Search for the cell housing the specified text and yield its (X, Y) center coordinate. 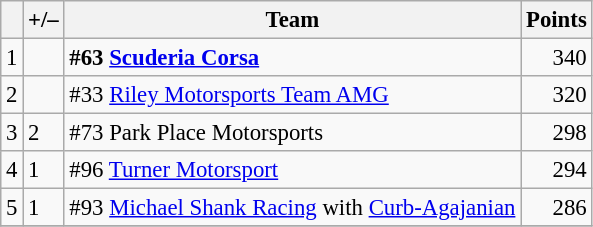
#33 Riley Motorsports Team AMG (292, 95)
Team (292, 20)
#93 Michael Shank Racing with Curb-Agajanian (292, 208)
298 (556, 133)
+/– (44, 20)
5 (12, 208)
#63 Scuderia Corsa (292, 58)
294 (556, 170)
340 (556, 58)
286 (556, 208)
4 (12, 170)
320 (556, 95)
3 (12, 133)
#73 Park Place Motorsports (292, 133)
Points (556, 20)
#96 Turner Motorsport (292, 170)
